Return [x, y] of the center of cell containing provided text 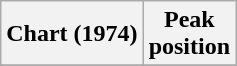
Chart (1974) [72, 34]
Peakposition [189, 34]
